Search for the cell housing the specified text and yield its (X, Y) center coordinate. 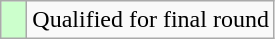
Qualified for final round (151, 20)
